Determine the (X, Y) coordinate at the center of the cell enclosing the given text.  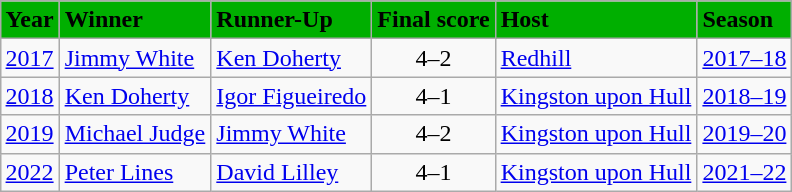
Final score (434, 20)
2018–19 (744, 96)
2017–18 (744, 58)
2018 (30, 96)
Season (744, 20)
David Lilley (292, 172)
Peter Lines (135, 172)
2019–20 (744, 134)
Host (596, 20)
Runner-Up (292, 20)
2019 (30, 134)
Michael Judge (135, 134)
Year (30, 20)
2021–22 (744, 172)
Winner (135, 20)
Igor Figueiredo (292, 96)
Redhill (596, 58)
2017 (30, 58)
2022 (30, 172)
